From the cell containing the given text, extract its center point as (X, Y) coordinate. 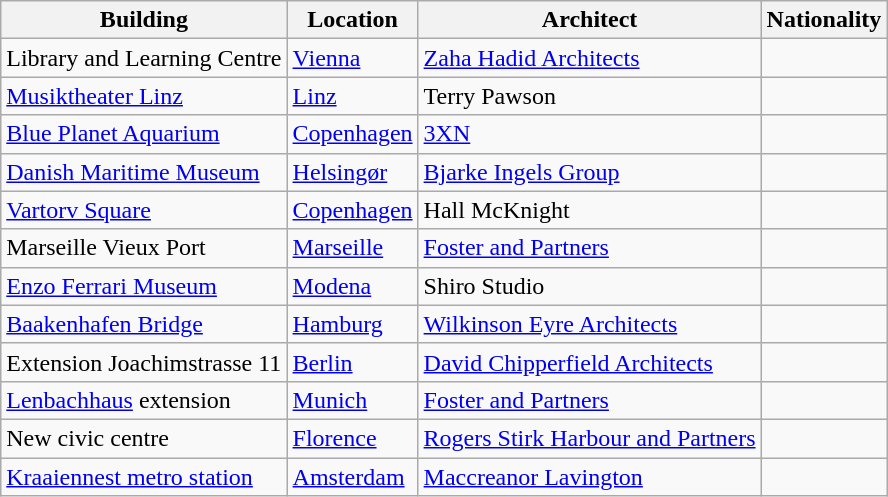
Vartorv Square (144, 210)
Library and Learning Centre (144, 58)
Terry Pawson (590, 96)
Lenbachhaus extension (144, 400)
Kraaiennest metro station (144, 477)
3XN (590, 134)
Hall McKnight (590, 210)
Blue Planet Aquarium (144, 134)
Marseille Vieux Port (144, 248)
Wilkinson Eyre Architects (590, 324)
Florence (352, 438)
Helsingør (352, 172)
Rogers Stirk Harbour and Partners (590, 438)
Marseille (352, 248)
Bjarke Ingels Group (590, 172)
Shiro Studio (590, 286)
Amsterdam (352, 477)
Baakenhafen Bridge (144, 324)
Musiktheater Linz (144, 96)
Danish Maritime Museum (144, 172)
Architect (590, 20)
Extension Joachimstrasse 11 (144, 362)
Hamburg (352, 324)
David Chipperfield Architects (590, 362)
Maccreanor Lavington (590, 477)
Modena (352, 286)
Vienna (352, 58)
Linz (352, 96)
Munich (352, 400)
Enzo Ferrari Museum (144, 286)
Berlin (352, 362)
New civic centre (144, 438)
Building (144, 20)
Nationality (824, 20)
Zaha Hadid Architects (590, 58)
Location (352, 20)
